For the text-containing cell, return its midpoint in [x, y] coordinate format. 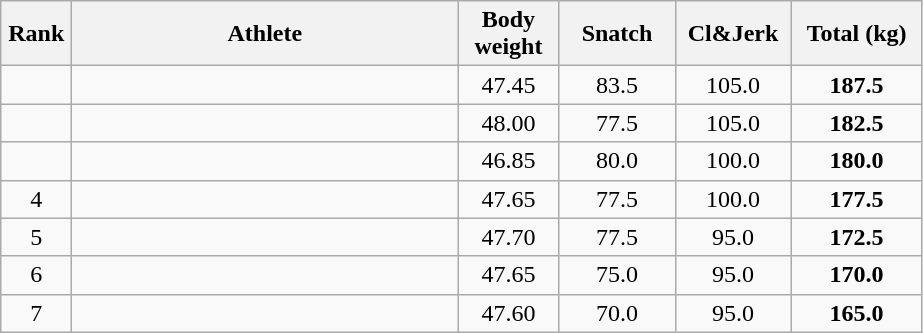
75.0 [617, 275]
165.0 [856, 313]
187.5 [856, 85]
6 [36, 275]
46.85 [508, 161]
48.00 [508, 123]
Body weight [508, 34]
170.0 [856, 275]
4 [36, 199]
182.5 [856, 123]
Cl&Jerk [733, 34]
172.5 [856, 237]
47.45 [508, 85]
177.5 [856, 199]
47.60 [508, 313]
5 [36, 237]
47.70 [508, 237]
80.0 [617, 161]
Rank [36, 34]
70.0 [617, 313]
Snatch [617, 34]
Total (kg) [856, 34]
7 [36, 313]
180.0 [856, 161]
Athlete [265, 34]
83.5 [617, 85]
